Extract the (x, y) coordinate from the center of the cell holding the provided text.  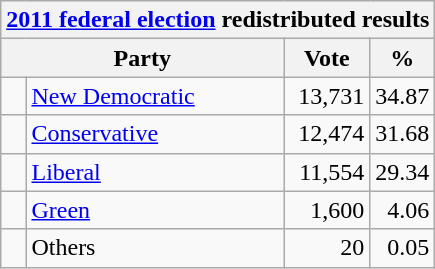
2011 federal election redistributed results (218, 20)
4.06 (402, 210)
% (402, 58)
12,474 (327, 134)
34.87 (402, 96)
29.34 (402, 172)
Conservative (155, 134)
1,600 (327, 210)
Green (155, 210)
0.05 (402, 248)
New Democratic (155, 96)
Liberal (155, 172)
13,731 (327, 96)
Party (142, 58)
Vote (327, 58)
20 (327, 248)
Others (155, 248)
11,554 (327, 172)
31.68 (402, 134)
